Detect which cell encompasses the target text, then output its (x, y) center coordinate. 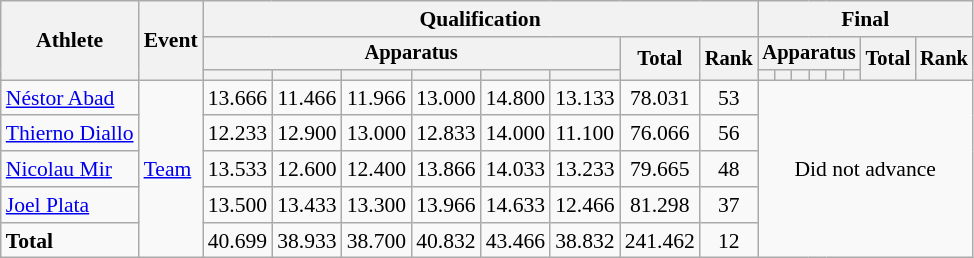
Néstor Abad (70, 98)
76.066 (660, 134)
Team (171, 169)
14.033 (516, 169)
Athlete (70, 40)
13.533 (238, 169)
12.600 (306, 169)
Did not advance (866, 169)
12.466 (584, 205)
12.833 (446, 134)
12.400 (376, 169)
12.900 (306, 134)
13.500 (238, 205)
79.665 (660, 169)
14.800 (516, 98)
13.233 (584, 169)
Joel Plata (70, 205)
Event (171, 40)
48 (729, 169)
13.433 (306, 205)
53 (729, 98)
13.133 (584, 98)
Qualification (480, 19)
56 (729, 134)
37 (729, 205)
78.031 (660, 98)
Final (866, 19)
13.300 (376, 205)
12.233 (238, 134)
11.966 (376, 98)
14.633 (516, 205)
81.298 (660, 205)
13.666 (238, 98)
13.966 (446, 205)
13.866 (446, 169)
11.466 (306, 98)
Thierno Diallo (70, 134)
11.100 (584, 134)
14.000 (516, 134)
Nicolau Mir (70, 169)
